Output the (x, y) coordinate of the center of the cell containing the given text.  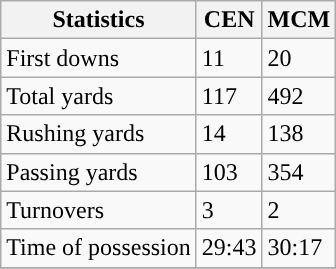
Turnovers (99, 210)
First downs (99, 58)
2 (299, 210)
14 (229, 134)
3 (229, 210)
Time of possession (99, 248)
117 (229, 96)
29:43 (229, 248)
Rushing yards (99, 134)
103 (229, 172)
20 (299, 58)
354 (299, 172)
11 (229, 58)
492 (299, 96)
Passing yards (99, 172)
Statistics (99, 20)
30:17 (299, 248)
138 (299, 134)
Total yards (99, 96)
MCM (299, 20)
CEN (229, 20)
